Find where the given text appears and provide that cell's center as (x, y) coordinate. 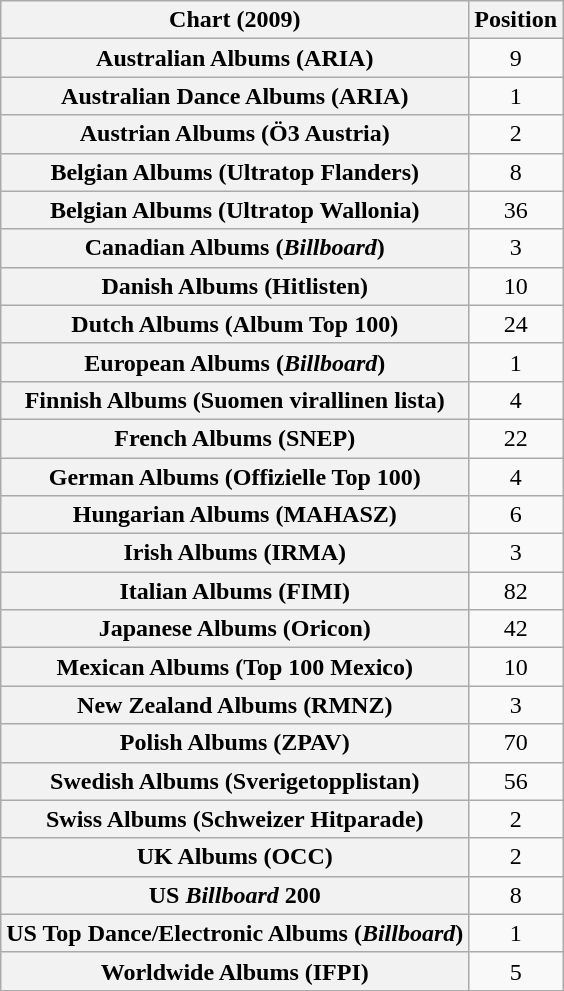
German Albums (Offizielle Top 100) (235, 477)
Danish Albums (Hitlisten) (235, 286)
Swiss Albums (Schweizer Hitparade) (235, 819)
US Top Dance/Electronic Albums (Billboard) (235, 933)
French Albums (SNEP) (235, 438)
Belgian Albums (Ultratop Flanders) (235, 172)
9 (516, 58)
New Zealand Albums (RMNZ) (235, 705)
Mexican Albums (Top 100 Mexico) (235, 667)
Belgian Albums (Ultratop Wallonia) (235, 210)
Austrian Albums (Ö3 Austria) (235, 134)
Worldwide Albums (IFPI) (235, 971)
42 (516, 629)
22 (516, 438)
Australian Albums (ARIA) (235, 58)
Australian Dance Albums (ARIA) (235, 96)
56 (516, 781)
Hungarian Albums (MAHASZ) (235, 515)
Italian Albums (FIMI) (235, 591)
US Billboard 200 (235, 895)
UK Albums (OCC) (235, 857)
Canadian Albums (Billboard) (235, 248)
Irish Albums (IRMA) (235, 553)
82 (516, 591)
Dutch Albums (Album Top 100) (235, 324)
Chart (2009) (235, 20)
70 (516, 743)
36 (516, 210)
European Albums (Billboard) (235, 362)
Polish Albums (ZPAV) (235, 743)
Japanese Albums (Oricon) (235, 629)
5 (516, 971)
24 (516, 324)
Swedish Albums (Sverigetopplistan) (235, 781)
Position (516, 20)
Finnish Albums (Suomen virallinen lista) (235, 400)
6 (516, 515)
